Identify which cell holds the provided text, then report its (x, y) central coordinate. 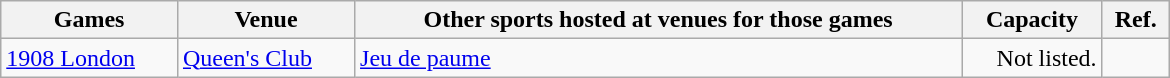
Venue (266, 20)
Games (90, 20)
Jeu de paume (658, 58)
Capacity (1032, 20)
Ref. (1136, 20)
1908 London (90, 58)
Other sports hosted at venues for those games (658, 20)
Not listed. (1032, 58)
Queen's Club (266, 58)
